Return [x, y] of the center of cell containing provided text 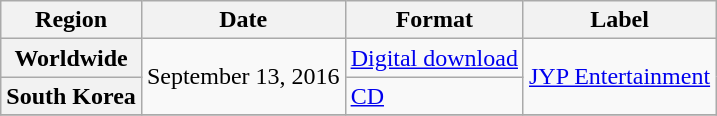
Digital download [434, 58]
Region [72, 20]
CD [434, 96]
Date [243, 20]
September 13, 2016 [243, 77]
Format [434, 20]
South Korea [72, 96]
JYP Entertainment [619, 77]
Label [619, 20]
Worldwide [72, 58]
